Return [x, y] of the center of cell containing provided text 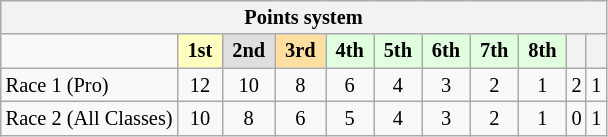
Race 1 (Pro) [90, 85]
Points system [304, 17]
3rd [300, 51]
0 [577, 118]
5 [350, 118]
2nd [248, 51]
8th [542, 51]
5th [398, 51]
Race 2 (All Classes) [90, 118]
12 [200, 85]
7th [494, 51]
4th [350, 51]
1st [200, 51]
6th [446, 51]
